Extract the [X, Y] coordinate from the center of the cell holding the provided text.  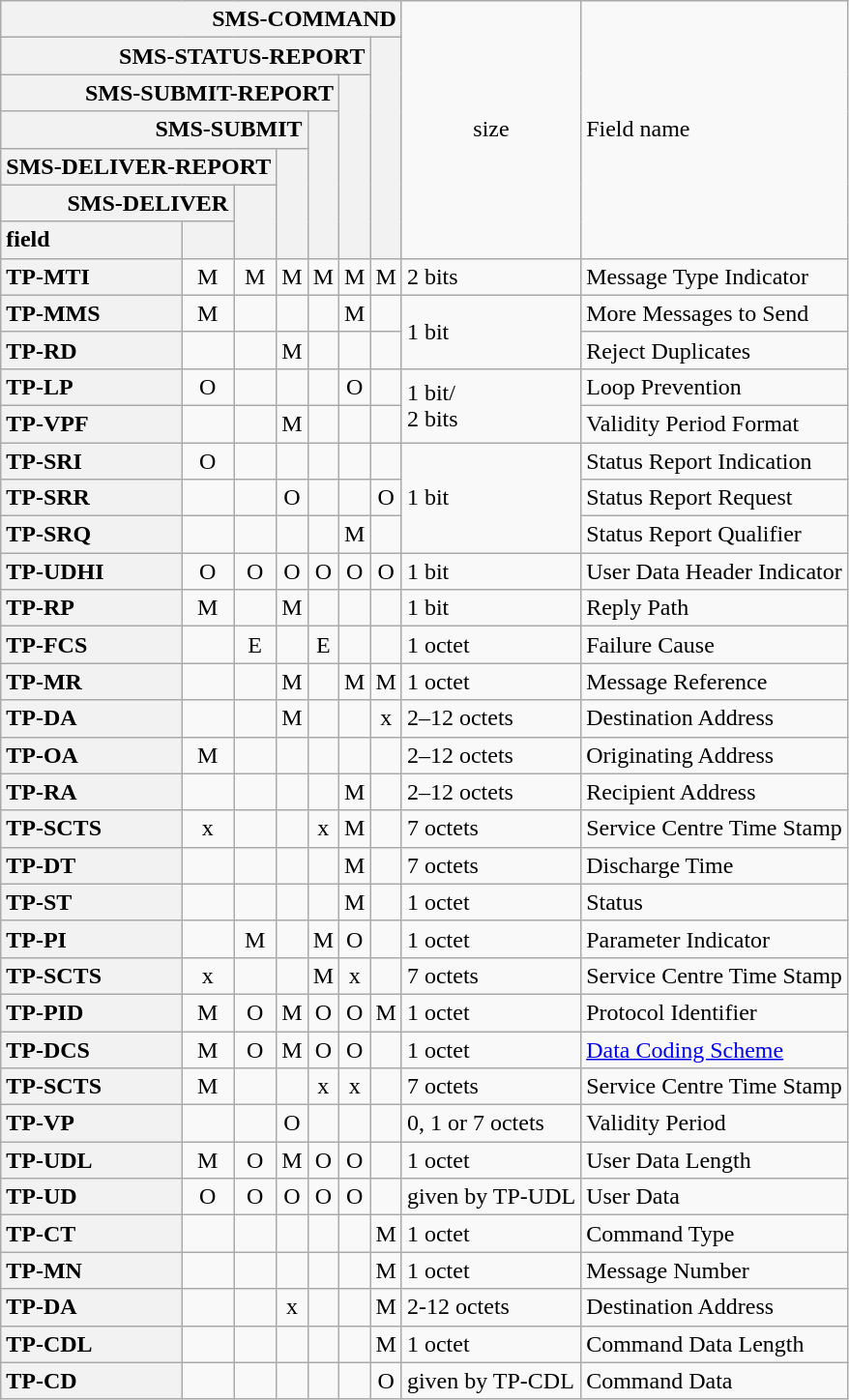
1 bit/ 2 bits [491, 405]
Validity Period [715, 1123]
TP-MR [91, 682]
TP-VP [91, 1123]
Recipient Address [715, 792]
TP-SRQ [91, 535]
Originating Address [715, 755]
TP-CDL [91, 1344]
Status Report Qualifier [715, 535]
2 bits [491, 277]
Failure Cause [715, 645]
TP-CT [91, 1234]
TP-RP [91, 608]
Command Data Length [715, 1344]
TP-ST [91, 902]
Message Type Indicator [715, 277]
field [91, 240]
Status Report Indication [715, 461]
TP-SRI [91, 461]
Parameter Indicator [715, 939]
Status [715, 902]
given by TP-UDL [491, 1197]
size [491, 130]
TP-RA [91, 792]
2-12 octets [491, 1307]
User Data Length [715, 1160]
Command Data [715, 1381]
TP-CD [91, 1381]
TP-PID [91, 1012]
TP-MTI [91, 277]
Command Type [715, 1234]
Message Reference [715, 682]
Protocol Identifier [715, 1012]
More Messages to Send [715, 313]
Reject Duplicates [715, 350]
Validity Period Format [715, 423]
TP-OA [91, 755]
TP-VPF [91, 423]
Message Number [715, 1270]
TP-PI [91, 939]
User Data Header Indicator [715, 571]
SMS-COMMAND [201, 19]
Reply Path [715, 608]
Data Coding Scheme [715, 1049]
TP-RD [91, 350]
TP-MMS [91, 313]
TP-UD [91, 1197]
TP-FCS [91, 645]
given by TP-CDL [491, 1381]
SMS-SUBMIT [155, 130]
SMS-STATUS-REPORT [186, 56]
TP-MN [91, 1270]
TP-SRR [91, 498]
TP-UDHI [91, 571]
TP-LP [91, 387]
0, 1 or 7 octets [491, 1123]
Status Report Request [715, 498]
TP-DCS [91, 1049]
SMS-DELIVER [118, 203]
User Data [715, 1197]
Loop Prevention [715, 387]
Field name [715, 130]
TP-UDL [91, 1160]
SMS-SUBMIT-REPORT [170, 93]
TP-DT [91, 865]
Discharge Time [715, 865]
SMS-DELIVER-REPORT [139, 166]
